From the cell containing the given text, extract its center point as (X, Y) coordinate. 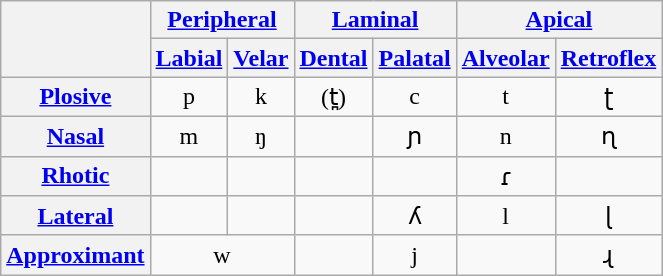
w (222, 255)
ɳ (608, 136)
m (189, 136)
ʎ (414, 216)
Lateral (76, 216)
Apical (559, 20)
Palatal (414, 58)
Labial (189, 58)
Velar (261, 58)
ɭ (608, 216)
Dental (334, 58)
k (261, 97)
Retroflex (608, 58)
ŋ (261, 136)
Nasal (76, 136)
ʈ (608, 97)
Plosive (76, 97)
Laminal (375, 20)
ɻ (608, 255)
l (506, 216)
(t̪) (334, 97)
p (189, 97)
c (414, 97)
t (506, 97)
Approximant (76, 255)
Alveolar (506, 58)
Rhotic (76, 176)
ɲ (414, 136)
Peripheral (222, 20)
n (506, 136)
j (414, 255)
ɾ (506, 176)
